Capture the cell that displays the provided text and extract its [x, y] central coordinate. 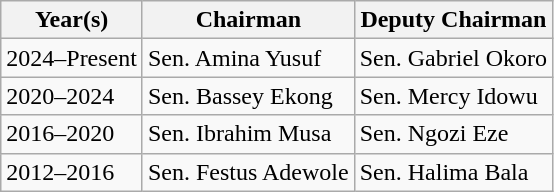
2012–2016 [72, 172]
Sen. Mercy Idowu [453, 96]
Sen. Festus Adewole [248, 172]
Year(s) [72, 20]
2016–2020 [72, 134]
Chairman [248, 20]
Sen. Amina Yusuf [248, 58]
Sen. Gabriel Okoro [453, 58]
Sen. Halima Bala [453, 172]
2020–2024 [72, 96]
Sen. Ngozi Eze [453, 134]
Sen. Ibrahim Musa [248, 134]
Sen. Bassey Ekong [248, 96]
Deputy Chairman [453, 20]
2024–Present [72, 58]
